From the cell containing the given text, extract its center point as (x, y) coordinate. 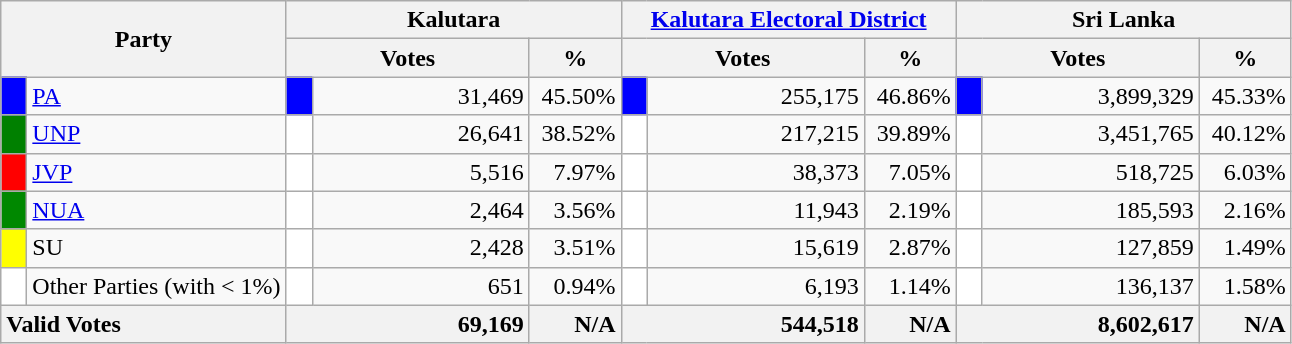
136,137 (1090, 286)
Party (144, 39)
15,619 (756, 248)
Other Parties (with < 1%) (156, 286)
38.52% (575, 134)
26,641 (420, 134)
Sri Lanka (1124, 20)
1.49% (1245, 248)
185,593 (1090, 210)
69,169 (408, 324)
39.89% (910, 134)
2,428 (420, 248)
6.03% (1245, 172)
NUA (156, 210)
5,516 (420, 172)
PA (156, 96)
JVP (156, 172)
518,725 (1090, 172)
544,518 (742, 324)
2.87% (910, 248)
7.05% (910, 172)
3,451,765 (1090, 134)
255,175 (756, 96)
7.97% (575, 172)
2.16% (1245, 210)
Valid Votes (144, 324)
UNP (156, 134)
1.14% (910, 286)
Kalutara Electoral District (788, 20)
11,943 (756, 210)
127,859 (1090, 248)
3.51% (575, 248)
6,193 (756, 286)
2.19% (910, 210)
38,373 (756, 172)
SU (156, 248)
46.86% (910, 96)
2,464 (420, 210)
8,602,617 (1078, 324)
31,469 (420, 96)
651 (420, 286)
45.50% (575, 96)
3.56% (575, 210)
217,215 (756, 134)
45.33% (1245, 96)
3,899,329 (1090, 96)
Kalutara (454, 20)
0.94% (575, 286)
40.12% (1245, 134)
1.58% (1245, 286)
